Locate the cell with the specified text and output its (X, Y) center coordinate. 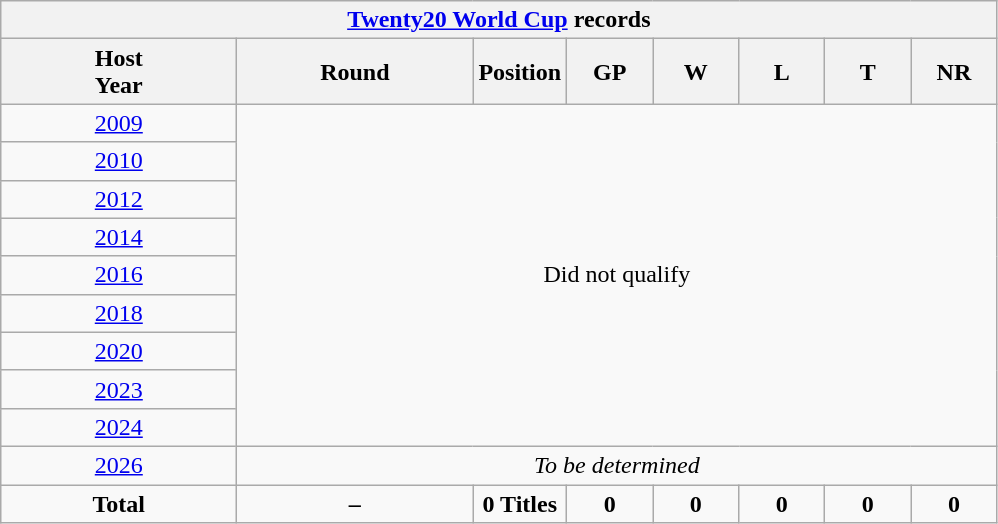
2012 (119, 199)
T (868, 72)
– (355, 503)
NR (954, 72)
0 Titles (520, 503)
Round (355, 72)
2014 (119, 237)
L (782, 72)
HostYear (119, 72)
2024 (119, 427)
Did not qualify (617, 276)
2018 (119, 313)
2010 (119, 161)
2016 (119, 275)
2009 (119, 123)
2026 (119, 465)
To be determined (617, 465)
2023 (119, 389)
Total (119, 503)
2020 (119, 351)
Twenty20 World Cup records (499, 20)
W (696, 72)
Position (520, 72)
GP (610, 72)
